Determine the (X, Y) coordinate at the center of the cell enclosing the given text.  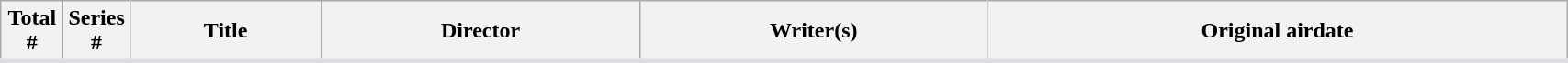
Title (226, 31)
Total# (32, 31)
Original airdate (1277, 31)
Writer(s) (814, 31)
Director (480, 31)
Series# (96, 31)
